For the text-containing cell, return its midpoint in (X, Y) coordinate format. 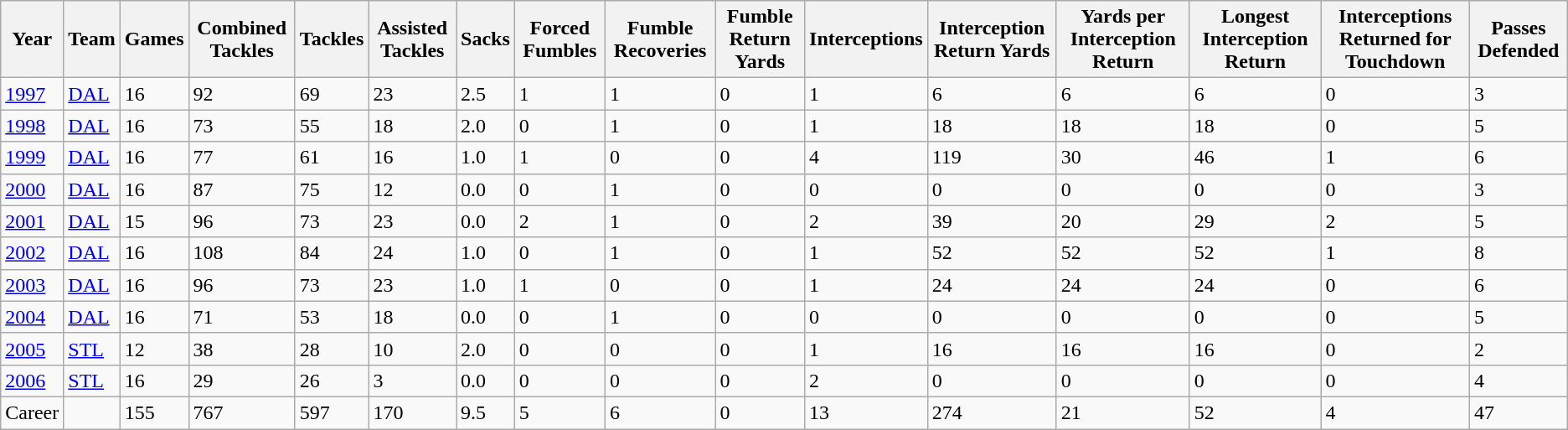
Fumble Recoveries (660, 39)
Forced Fumbles (560, 39)
Interceptions (866, 39)
2006 (32, 381)
Tackles (332, 39)
92 (241, 94)
20 (1122, 221)
15 (154, 221)
77 (241, 158)
Combined Tackles (241, 39)
55 (332, 126)
Longest Interception Return (1255, 39)
155 (154, 412)
87 (241, 189)
46 (1255, 158)
Fumble Return Yards (761, 39)
38 (241, 349)
9.5 (486, 412)
1997 (32, 94)
2004 (32, 317)
47 (1518, 412)
Passes Defended (1518, 39)
28 (332, 349)
61 (332, 158)
274 (992, 412)
Interception Return Yards (992, 39)
2002 (32, 253)
13 (866, 412)
Team (92, 39)
1999 (32, 158)
84 (332, 253)
Sacks (486, 39)
Interceptions Returned for Touchdown (1395, 39)
1998 (32, 126)
597 (332, 412)
2.5 (486, 94)
75 (332, 189)
Assisted Tackles (412, 39)
119 (992, 158)
Career (32, 412)
108 (241, 253)
26 (332, 381)
69 (332, 94)
71 (241, 317)
170 (412, 412)
Games (154, 39)
2005 (32, 349)
2003 (32, 285)
Yards per Interception Return (1122, 39)
53 (332, 317)
39 (992, 221)
Year (32, 39)
2001 (32, 221)
2000 (32, 189)
767 (241, 412)
30 (1122, 158)
8 (1518, 253)
10 (412, 349)
21 (1122, 412)
